Scan for the cell matching the given text and deliver its [x, y] coordinate at center. 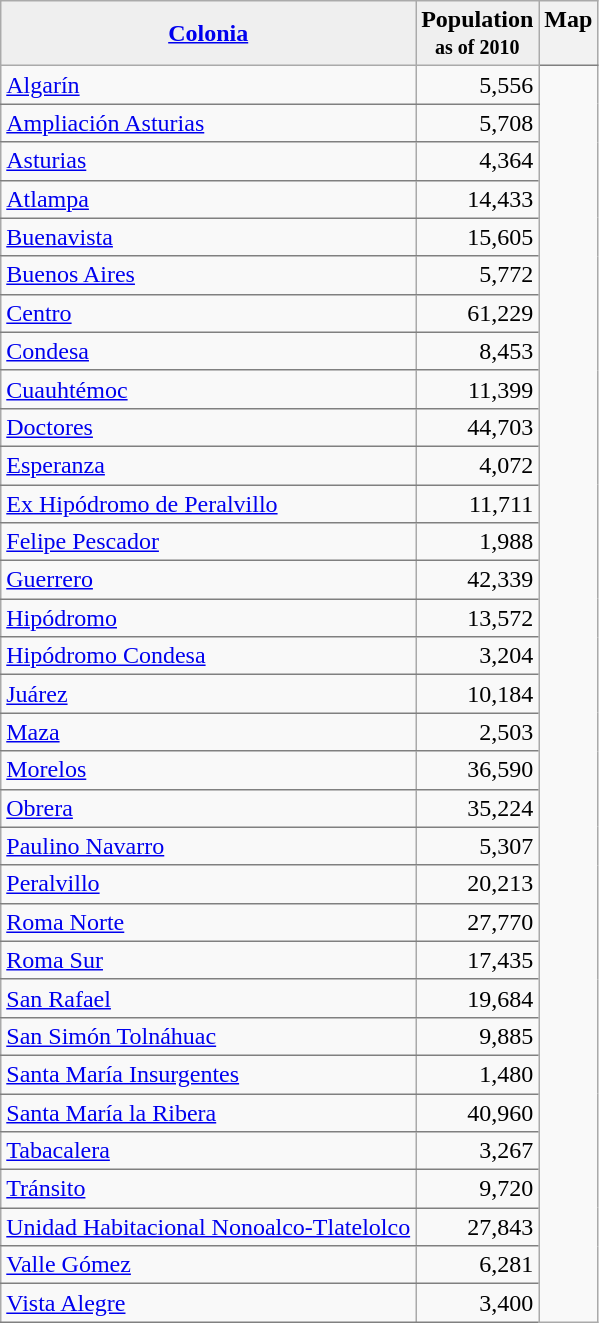
Tabacalera [208, 1151]
San Simón Tolnáhuac [208, 1036]
Doctores [208, 427]
Guerrero [208, 580]
27,843 [478, 1227]
19,684 [478, 998]
5,708 [478, 123]
Hipódromo Condesa [208, 656]
Paulino Navarro [208, 846]
Valle Gómez [208, 1265]
20,213 [478, 884]
Maza [208, 732]
Ex Hipódromo de Peralvillo [208, 503]
3,400 [478, 1303]
5,307 [478, 846]
8,453 [478, 351]
Santa María la Ribera [208, 1113]
9,885 [478, 1036]
Ampliación Asturias [208, 123]
11,399 [478, 389]
Centro [208, 313]
Map [568, 34]
17,435 [478, 960]
2,503 [478, 732]
Esperanza [208, 465]
Cuauhtémoc [208, 389]
1,480 [478, 1074]
15,605 [478, 237]
27,770 [478, 922]
Obrera [208, 808]
Roma Sur [208, 960]
35,224 [478, 808]
Atlampa [208, 199]
Felipe Pescador [208, 542]
Tránsito [208, 1189]
Buenavista [208, 237]
6,281 [478, 1265]
Population as of 2010 [478, 34]
4,364 [478, 161]
42,339 [478, 580]
44,703 [478, 427]
Colonia [208, 34]
11,711 [478, 503]
1,988 [478, 542]
36,590 [478, 770]
Morelos [208, 770]
Asturias [208, 161]
10,184 [478, 694]
3,267 [478, 1151]
Condesa [208, 351]
Juárez [208, 694]
4,072 [478, 465]
61,229 [478, 313]
9,720 [478, 1189]
Vista Alegre [208, 1303]
14,433 [478, 199]
5,556 [478, 85]
13,572 [478, 618]
Hipódromo [208, 618]
San Rafael [208, 998]
3,204 [478, 656]
Roma Norte [208, 922]
Santa María Insurgentes [208, 1074]
Buenos Aires [208, 275]
5,772 [478, 275]
40,960 [478, 1113]
Peralvillo [208, 884]
Unidad Habitacional Nonoalco-Tlatelolco [208, 1227]
Algarín [208, 85]
